Return the (x, y) coordinate for the center point of the cell that contains the specified text.  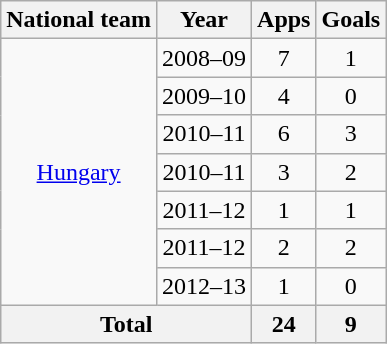
Year (204, 20)
2008–09 (204, 58)
Apps (284, 20)
24 (284, 324)
Hungary (79, 172)
4 (284, 96)
6 (284, 134)
2009–10 (204, 96)
7 (284, 58)
9 (351, 324)
2012–13 (204, 286)
National team (79, 20)
Total (126, 324)
Goals (351, 20)
